Determine the (x, y) coordinate at the center of the cell enclosing the given text.  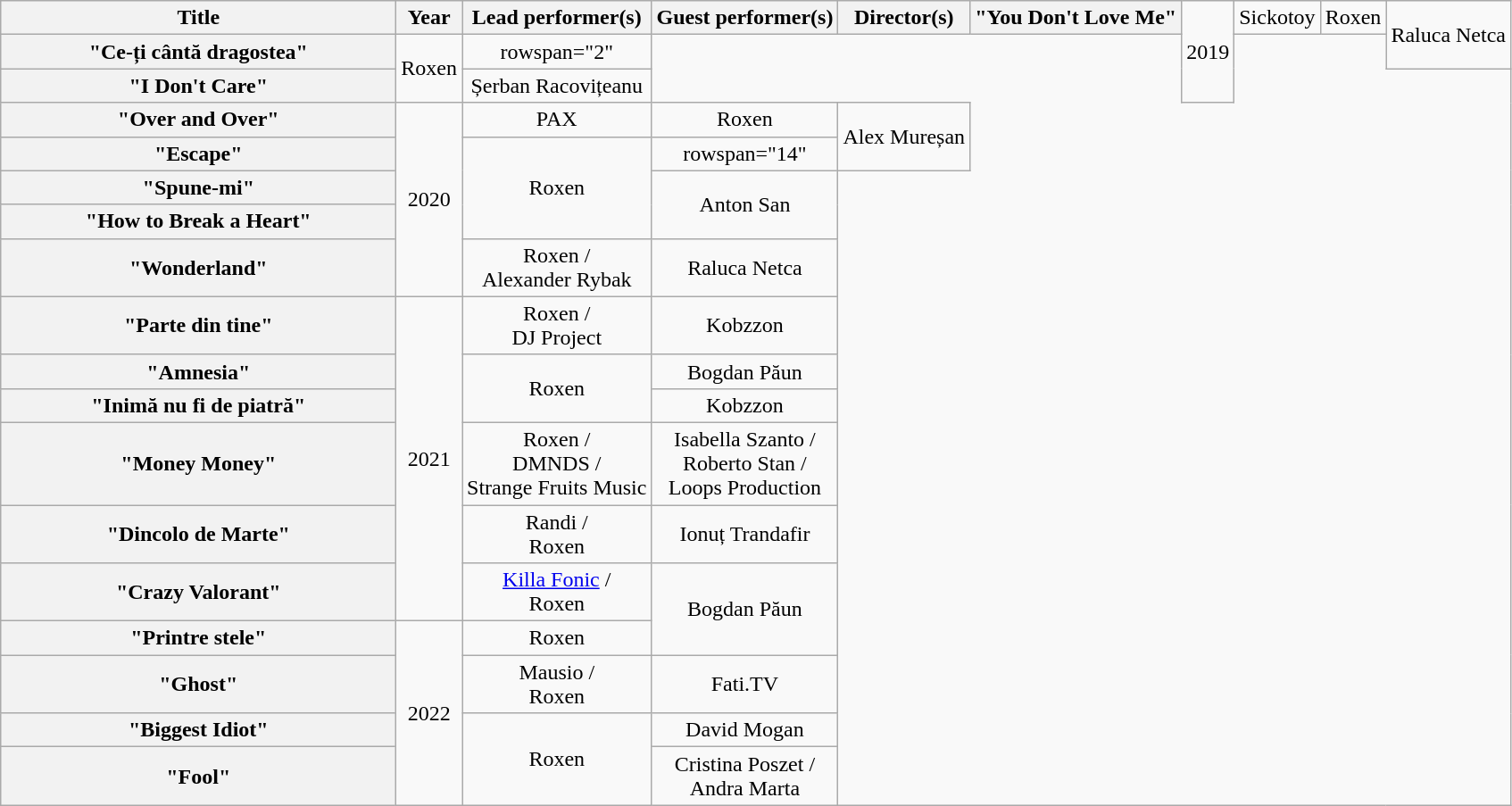
"Parte din tine" (198, 325)
"Over and Over" (198, 120)
Anton San (744, 204)
Alex Mureșan (904, 137)
rowspan="2" (557, 52)
"Amnesia" (198, 371)
Fati.TV (744, 684)
2021 (429, 459)
Year (429, 18)
"Escape" (198, 154)
Cristina Poszet /Andra Marta (744, 777)
"Ghost" (198, 684)
Roxen /DJ Project (557, 325)
rowspan="14" (744, 154)
"You Don't Love Me" (1076, 18)
"Dincolo de Marte" (198, 534)
Guest performer(s) (744, 18)
Roxen /DMNDS /Strange Fruits Music (557, 463)
2022 (429, 713)
"Inimă nu fi de piatră" (198, 405)
"Crazy Valorant" (198, 593)
"Biggest Idiot" (198, 730)
Sickotoy (1277, 18)
Isabella Szanto /Roberto Stan /Loops Production (744, 463)
Randi /Roxen (557, 534)
"Ce-ți cântă dragostea" (198, 52)
"Spune-mi" (198, 187)
Șerban Racovițeanu (557, 86)
"I Don't Care" (198, 86)
PAX (557, 120)
"Money Money" (198, 463)
David Mogan (744, 730)
2019 (1209, 52)
"Printre stele" (198, 638)
Lead performer(s) (557, 18)
"Fool" (198, 777)
2020 (429, 200)
Mausio /Roxen (557, 684)
Director(s) (904, 18)
Killa Fonic /Roxen (557, 593)
Ionuț Trandafir (744, 534)
"Wonderland" (198, 268)
Roxen /Alexander Rybak (557, 268)
"How to Break a Heart" (198, 221)
Title (198, 18)
